Determine the [X, Y] coordinate at the center of the cell enclosing the given text.  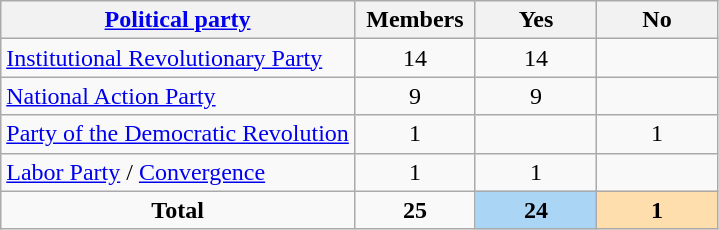
Institutional Revolutionary Party [178, 58]
24 [536, 210]
Total [178, 210]
No [658, 20]
25 [414, 210]
Yes [536, 20]
Party of the Democratic Revolution [178, 134]
National Action Party [178, 96]
Political party [178, 20]
Members [414, 20]
Labor Party / Convergence [178, 172]
